From the cell containing the given text, extract its center point as [X, Y] coordinate. 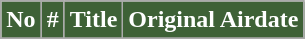
# [52, 20]
No [21, 20]
Title [94, 20]
Original Airdate [214, 20]
